Capture the cell that displays the provided text and extract its (x, y) central coordinate. 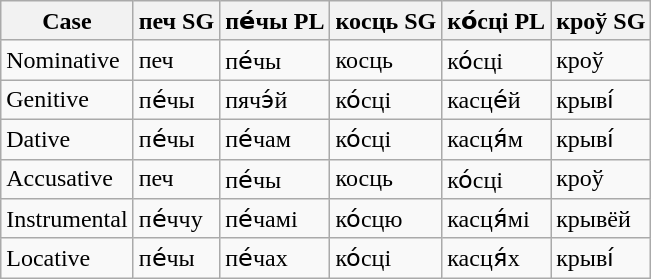
ко́сцю (386, 219)
печ SG (176, 21)
пе́чам (275, 139)
пячэ́й (275, 100)
пе́чы PL (275, 21)
косць SG (386, 21)
касця́х (496, 258)
пе́чамі (275, 219)
Case (67, 21)
Dative (67, 139)
касце́й (496, 100)
Accusative (67, 179)
ко́сці PL (496, 21)
Instrumental (67, 219)
Genitive (67, 100)
крывёй (601, 219)
касця́мі (496, 219)
Locative (67, 258)
кроў SG (601, 21)
пе́чах (275, 258)
Nominative (67, 60)
пе́ччу (176, 219)
касця́м (496, 139)
